Determine the [X, Y] coordinate at the center of the cell enclosing the given text.  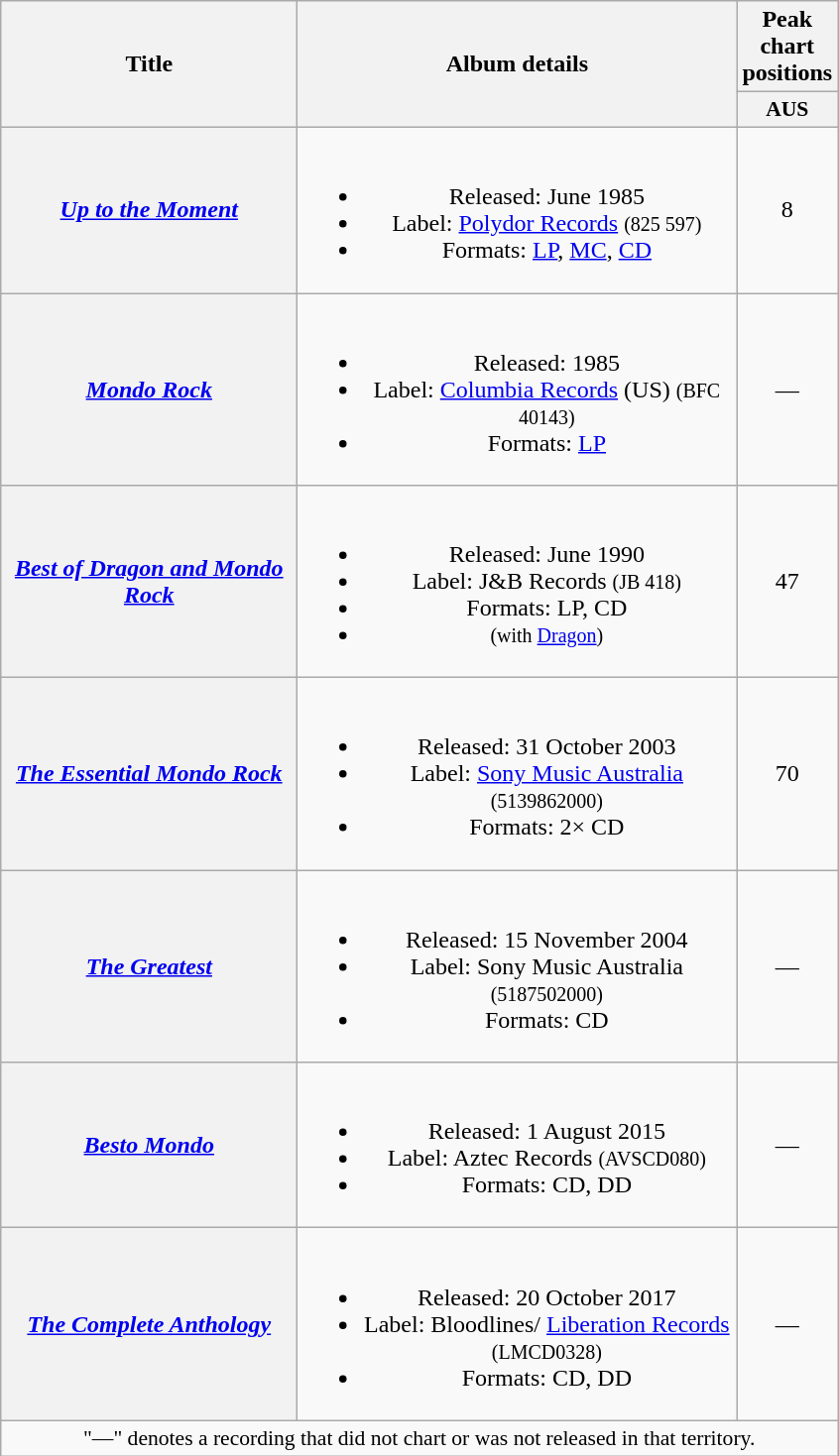
Released: 1 August 2015Label: Aztec Records (AVSCD080)Formats: CD, DD [518, 1146]
Title [149, 64]
AUS [787, 110]
"—" denotes a recording that did not chart or was not released in that territory. [419, 1438]
The Complete Anthology [149, 1324]
70 [787, 774]
Released: 20 October 2017Label: Bloodlines/ Liberation Records (LMCD0328)Formats: CD, DD [518, 1324]
Released: 1985Label: Columbia Records (US) (BFC 40143)Formats: LP [518, 390]
Released: June 1990Label: J&B Records (JB 418)Formats: LP, CD (with Dragon) [518, 582]
8 [787, 210]
Peak chart positions [787, 47]
Released: 31 October 2003Label: Sony Music Australia (5139862000)Formats: 2× CD [518, 774]
Besto Mondo [149, 1146]
The Essential Mondo Rock [149, 774]
The Greatest [149, 966]
Album details [518, 64]
Released: 15 November 2004Label: Sony Music Australia (5187502000)Formats: CD [518, 966]
Mondo Rock [149, 390]
Up to the Moment [149, 210]
47 [787, 582]
Released: June 1985Label: Polydor Records (825 597)Formats: LP, MC, CD [518, 210]
Best of Dragon and Mondo Rock [149, 582]
